Return the (x, y) coordinate for the center point of the cell that contains the specified text.  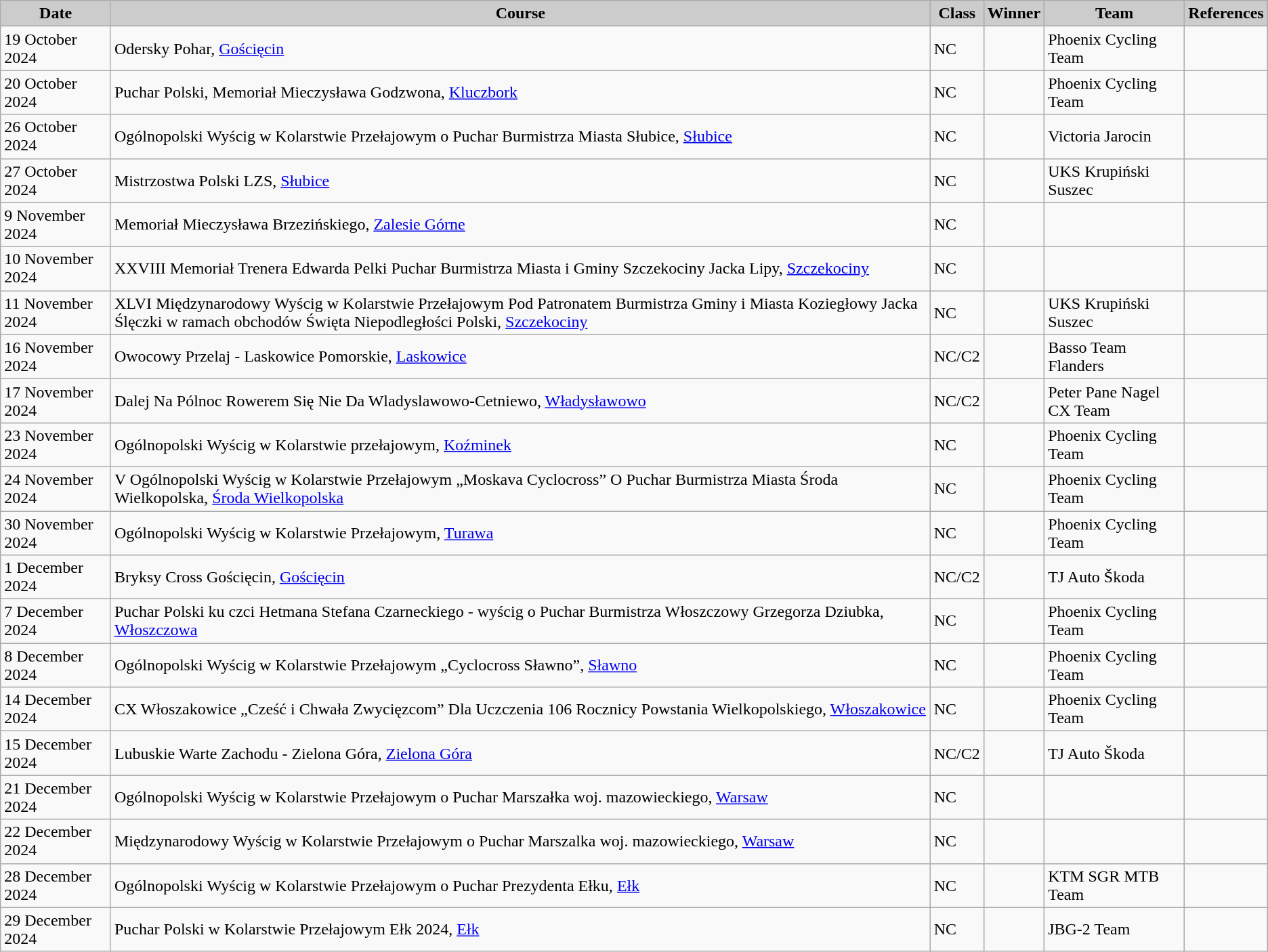
24 November 2024 (56, 489)
19 October 2024 (56, 49)
Team (1115, 14)
Ogólnopolski Wyścig w Kolarstwie Przełajowym, Turawa (520, 532)
Course (520, 14)
XXVIII Memoriał Trenera Edwarda Pelki Puchar Burmistrza Miasta i Gminy Szczekociny Jacka Lipy, Szczekociny (520, 268)
10 November 2024 (56, 268)
V Ogólnopolski Wyścig w Kolarstwie Przełajowym „Moskava Cyclocross” O Puchar Burmistrza Miasta Środa Wielkopolska, Środa Wielkopolska (520, 489)
Memoriał Mieczysława Brzezińskiego, Zalesie Górne (520, 225)
14 December 2024 (56, 710)
28 December 2024 (56, 886)
Mistrzostwa Polski LZS, Słubice (520, 180)
Ogólnopolski Wyścig w Kolarstwie przełajowym, Koźminek (520, 444)
26 October 2024 (56, 137)
23 November 2024 (56, 444)
Puchar Polski w Kolarstwie Przełajowym Ełk 2024, Ełk (520, 929)
Ogólnopolski Wyścig w Kolarstwie Przełajowym o Puchar Marszałka woj. mazowieckiego, Warsaw (520, 798)
1 December 2024 (56, 577)
8 December 2024 (56, 665)
29 December 2024 (56, 929)
Winner (1013, 14)
KTM SGR MTB Team (1115, 886)
7 December 2024 (56, 622)
Puchar Polski ku czci Hetmana Stefana Czarneckiego - wyścig o Puchar Burmistrza Włoszczowy Grzegorza Dziubka, Włoszczowa (520, 622)
Lubuskie Warte Zachodu - Zielona Góra, Zielona Góra (520, 753)
Basso Team Flanders (1115, 356)
17 November 2024 (56, 401)
22 December 2024 (56, 841)
Class (956, 14)
Odersky Pohar, Gościęcin (520, 49)
References (1226, 14)
Ogólnopolski Wyścig w Kolarstwie Przełajowym o Puchar Burmistrza Miasta Słubice, Słubice (520, 137)
16 November 2024 (56, 356)
9 November 2024 (56, 225)
Ogólnopolski Wyścig w Kolarstwie Przełajowym „Cyclocross Sławno”, Sławno (520, 665)
Peter Pane Nagel CX Team (1115, 401)
15 December 2024 (56, 753)
Ogólnopolski Wyścig w Kolarstwie Przełajowym o Puchar Prezydenta Ełku, Ełk (520, 886)
Bryksy Cross Gościęcin, Gościęcin (520, 577)
JBG-2 Team (1115, 929)
27 October 2024 (56, 180)
Victoria Jarocin (1115, 137)
11 November 2024 (56, 313)
CX Włoszakowice „Cześć i Chwała Zwycięzcom” Dla Uczczenia 106 Rocznicy Powstania Wielkopolskiego, Włoszakowice (520, 710)
Date (56, 14)
Owocowy Przelaj - Laskowice Pomorskie, Laskowice (520, 356)
20 October 2024 (56, 92)
30 November 2024 (56, 532)
Puchar Polski, Memoriał Mieczysława Godzwona, Kluczbork (520, 92)
21 December 2024 (56, 798)
Dalej Na Pólnoc Rowerem Się Nie Da Wladyslawowo-Cetniewo, Władysławowo (520, 401)
Międzynarodowy Wyścig w Kolarstwie Przełajowym o Puchar Marszalka woj. mazowieckiego, Warsaw (520, 841)
